Extract the [X, Y] coordinate from the center of the cell holding the provided text.  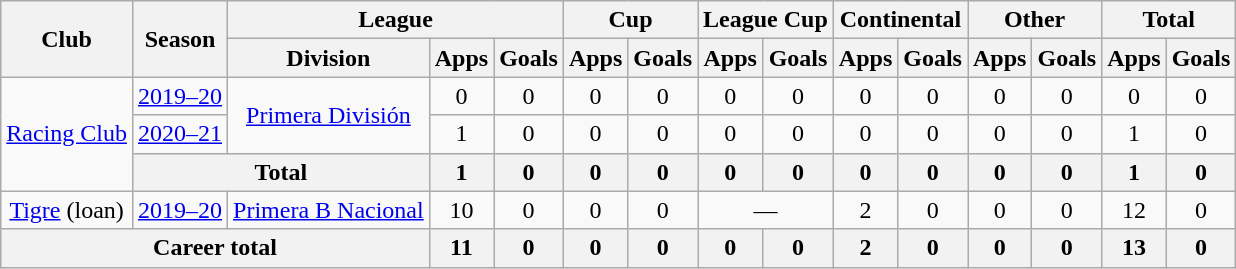
11 [461, 248]
Division [329, 58]
2020–21 [180, 134]
Career total [215, 248]
13 [1134, 248]
Primera División [329, 115]
Racing Club [67, 134]
Primera B Nacional [329, 210]
12 [1134, 210]
Cup [630, 20]
Season [180, 39]
Club [67, 39]
Tigre (loan) [67, 210]
Continental [900, 20]
Other [1035, 20]
— [766, 210]
10 [461, 210]
League Cup [766, 20]
League [396, 20]
